Determine the [X, Y] coordinate at the center of the cell enclosing the given text.  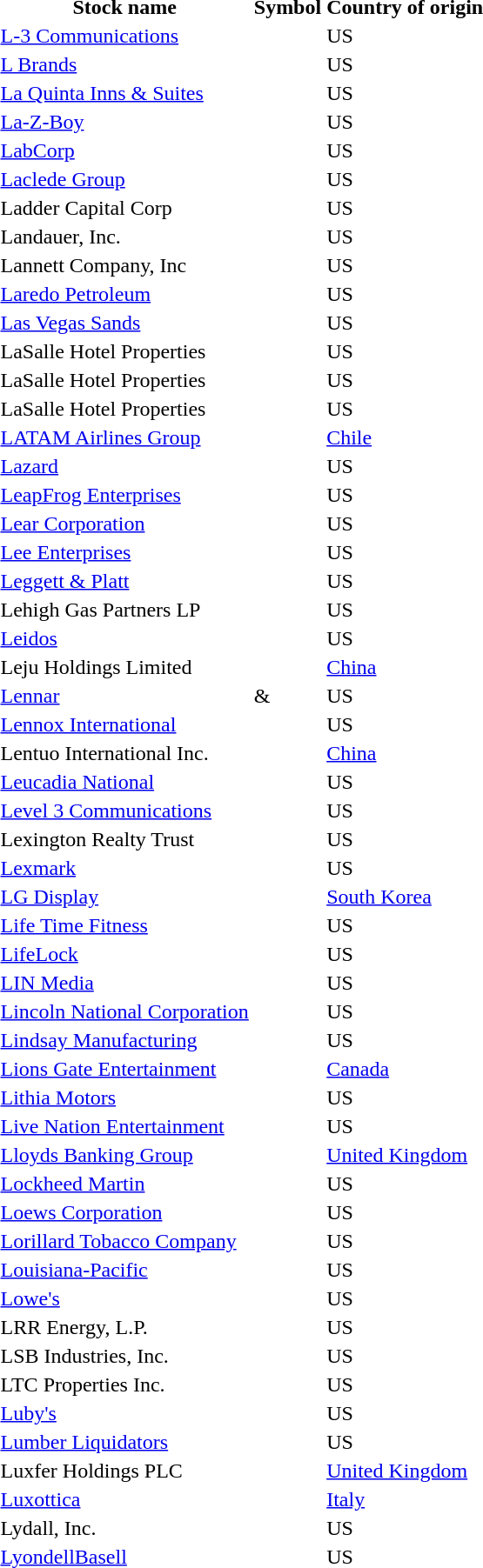
& [287, 696]
